Find where the given text appears and provide that cell's center as (X, Y) coordinate. 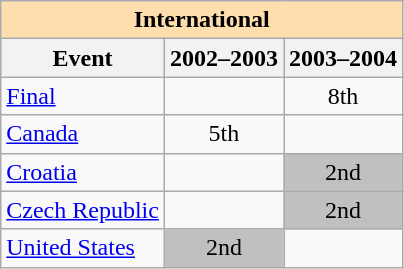
2003–2004 (344, 58)
Canada (83, 134)
2002–2003 (224, 58)
United States (83, 248)
Final (83, 96)
5th (224, 134)
Czech Republic (83, 210)
8th (344, 96)
Event (83, 58)
Croatia (83, 172)
International (202, 20)
